Extract the (x, y) coordinate from the center of the cell holding the provided text.  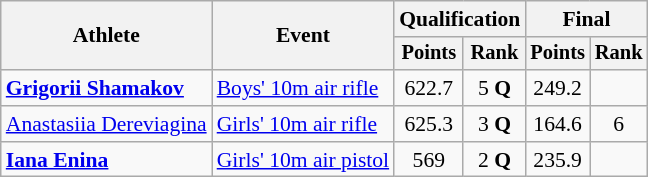
Anastasiia Dereviagina (106, 124)
Qualification (460, 19)
Girls' 10m air rifle (304, 124)
249.2 (557, 88)
3 Q (494, 124)
625.3 (428, 124)
Athlete (106, 36)
Final (586, 19)
6 (619, 124)
622.7 (428, 88)
5 Q (494, 88)
Grigorii Shamakov (106, 88)
164.6 (557, 124)
Boys' 10m air rifle (304, 88)
Event (304, 36)
